Pinpoint the cell where the given text exists, returning its (x, y) midpoint coordinate. 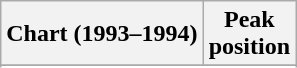
Peakposition (249, 34)
Chart (1993–1994) (102, 34)
